Pinpoint the cell where the given text exists, returning its [X, Y] midpoint coordinate. 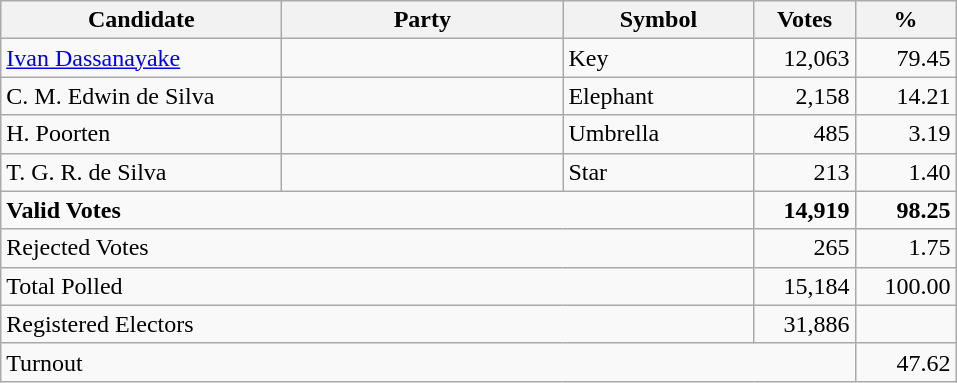
100.00 [906, 286]
14,919 [804, 210]
31,886 [804, 324]
Turnout [428, 362]
15,184 [804, 286]
485 [804, 134]
213 [804, 172]
Registered Electors [378, 324]
% [906, 20]
Total Polled [378, 286]
Ivan Dassanayake [142, 58]
1.40 [906, 172]
Umbrella [658, 134]
Valid Votes [378, 210]
2,158 [804, 96]
Candidate [142, 20]
H. Poorten [142, 134]
Symbol [658, 20]
Party [422, 20]
Votes [804, 20]
Key [658, 58]
3.19 [906, 134]
Elephant [658, 96]
C. M. Edwin de Silva [142, 96]
T. G. R. de Silva [142, 172]
47.62 [906, 362]
12,063 [804, 58]
1.75 [906, 248]
Rejected Votes [378, 248]
265 [804, 248]
14.21 [906, 96]
Star [658, 172]
79.45 [906, 58]
98.25 [906, 210]
